Locate the cell with the specified text and output its (x, y) center coordinate. 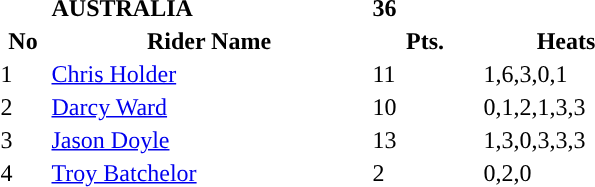
Darcy Ward (209, 107)
Rider Name (209, 41)
13 (425, 140)
Jason Doyle (209, 140)
11 (425, 74)
10 (425, 107)
Pts. (425, 41)
Chris Holder (209, 74)
